Extract the [X, Y] coordinate from the center of the cell holding the provided text.  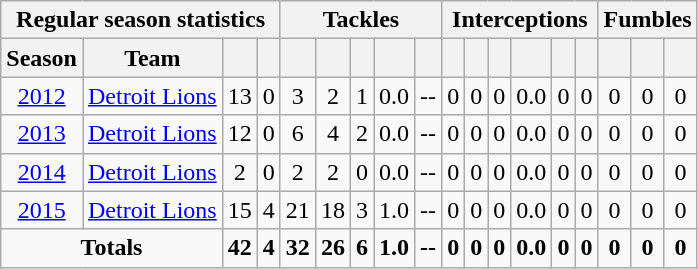
2013 [42, 134]
Interceptions [520, 20]
1 [362, 96]
Totals [112, 248]
42 [240, 248]
26 [332, 248]
Team [152, 58]
2014 [42, 172]
Fumbles [648, 20]
18 [332, 210]
13 [240, 96]
Tackles [360, 20]
2012 [42, 96]
15 [240, 210]
Season [42, 58]
21 [298, 210]
Regular season statistics [141, 20]
12 [240, 134]
32 [298, 248]
2015 [42, 210]
